Identify which cell holds the provided text, then report its [x, y] central coordinate. 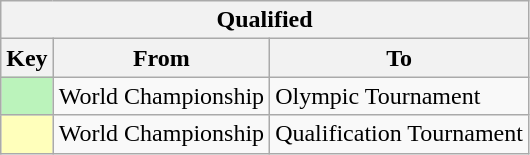
From [161, 58]
Qualification Tournament [400, 134]
Qualified [265, 20]
Key [27, 58]
Olympic Tournament [400, 96]
To [400, 58]
